Find where the given text appears and provide that cell's center as (X, Y) coordinate. 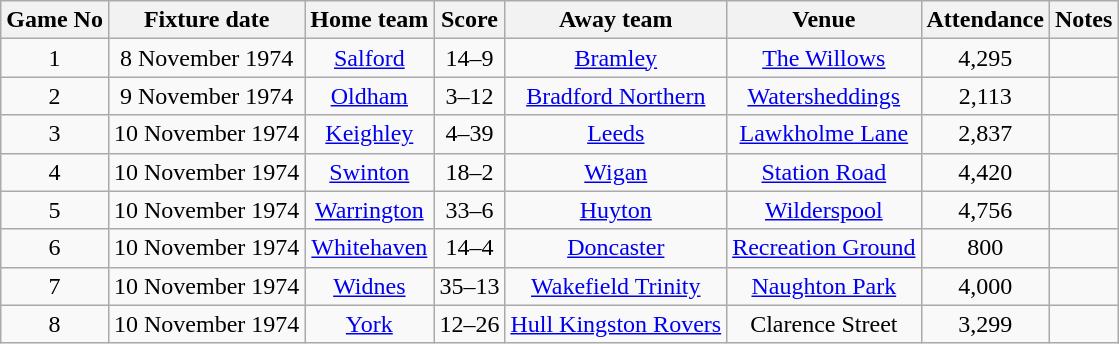
7 (55, 286)
Venue (824, 20)
Bradford Northern (616, 96)
Oldham (370, 96)
6 (55, 248)
Wakefield Trinity (616, 286)
Naughton Park (824, 286)
Widnes (370, 286)
12–26 (470, 324)
Wigan (616, 172)
York (370, 324)
Huyton (616, 210)
Fixture date (206, 20)
Leeds (616, 134)
Home team (370, 20)
Game No (55, 20)
2,837 (985, 134)
Station Road (824, 172)
3–12 (470, 96)
Watersheddings (824, 96)
Doncaster (616, 248)
1 (55, 58)
35–13 (470, 286)
800 (985, 248)
8 November 1974 (206, 58)
Salford (370, 58)
8 (55, 324)
Clarence Street (824, 324)
Lawkholme Lane (824, 134)
Wilderspool (824, 210)
18–2 (470, 172)
Recreation Ground (824, 248)
Away team (616, 20)
2,113 (985, 96)
Warrington (370, 210)
Hull Kingston Rovers (616, 324)
The Willows (824, 58)
4,000 (985, 286)
Bramley (616, 58)
3 (55, 134)
Score (470, 20)
Notes (1083, 20)
3,299 (985, 324)
4,420 (985, 172)
5 (55, 210)
4–39 (470, 134)
9 November 1974 (206, 96)
4,756 (985, 210)
Whitehaven (370, 248)
4 (55, 172)
Attendance (985, 20)
4,295 (985, 58)
14–9 (470, 58)
Swinton (370, 172)
33–6 (470, 210)
Keighley (370, 134)
14–4 (470, 248)
2 (55, 96)
